Provide the (X, Y) coordinate of the cell's center where the given text is located.  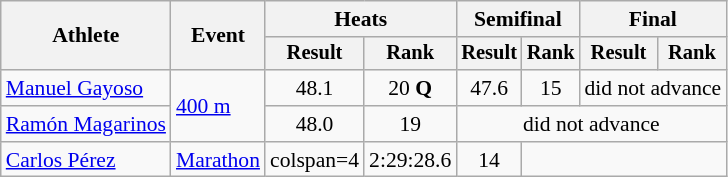
19 (410, 124)
Final (652, 19)
Heats (360, 19)
15 (551, 88)
400 m (218, 106)
Athlete (86, 36)
48.0 (314, 124)
Ramón Magarinos (86, 124)
20 Q (410, 88)
47.6 (489, 88)
Event (218, 36)
Manuel Gayoso (86, 88)
Semifinal (518, 19)
48.1 (314, 88)
